Provide the [x, y] coordinate of the cell's center where the given text is located.  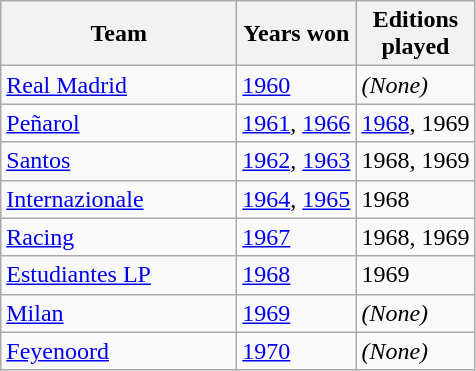
Internazionale [119, 199]
1967 [296, 237]
Peñarol [119, 123]
Editionsplayed [416, 34]
Feyenoord [119, 351]
Team [119, 34]
Santos [119, 161]
Racing [119, 237]
1962, 1963 [296, 161]
Real Madrid [119, 85]
Estudiantes LP [119, 275]
1964, 1965 [296, 199]
Years won [296, 34]
1970 [296, 351]
1960 [296, 85]
1961, 1966 [296, 123]
Milan [119, 313]
